Scan for the cell matching the given text and deliver its (x, y) coordinate at center. 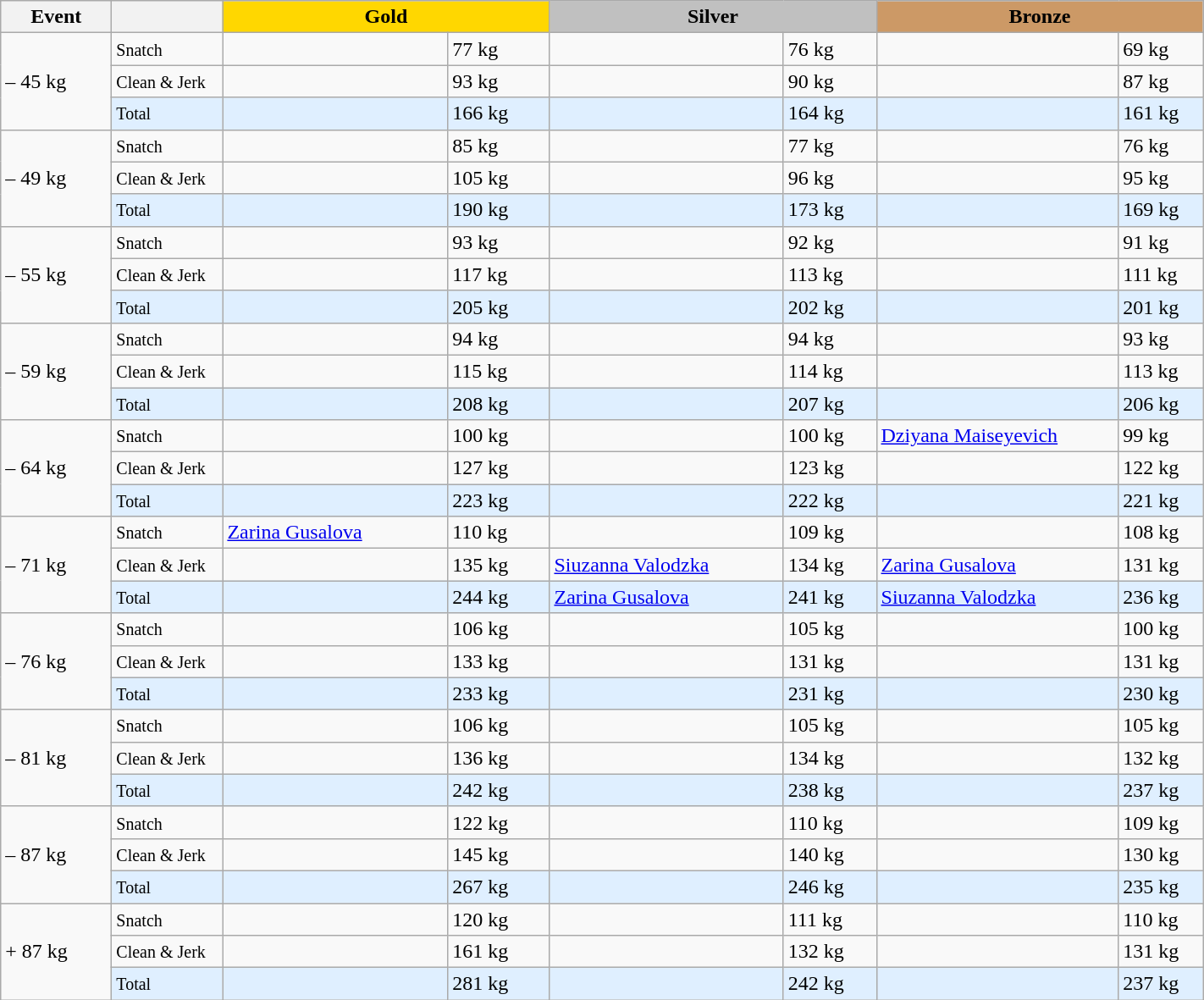
117 kg (499, 274)
267 kg (499, 887)
114 kg (830, 371)
233 kg (499, 693)
95 kg (1161, 178)
96 kg (830, 178)
208 kg (499, 404)
169 kg (1161, 210)
281 kg (499, 984)
201 kg (1161, 307)
– 64 kg (56, 468)
85 kg (499, 146)
241 kg (830, 597)
115 kg (499, 371)
230 kg (1161, 693)
205 kg (499, 307)
236 kg (1161, 597)
– 87 kg (56, 854)
164 kg (830, 113)
130 kg (1161, 854)
222 kg (830, 500)
207 kg (830, 404)
123 kg (830, 468)
190 kg (499, 210)
69 kg (1161, 49)
– 55 kg (56, 274)
206 kg (1161, 404)
166 kg (499, 113)
244 kg (499, 597)
223 kg (499, 500)
231 kg (830, 693)
Silver (713, 17)
Dziyana Maiseyevich (997, 436)
120 kg (499, 919)
90 kg (830, 81)
Gold (386, 17)
Event (56, 17)
246 kg (830, 887)
Bronze (1040, 17)
– 81 kg (56, 758)
+ 87 kg (56, 951)
238 kg (830, 790)
– 76 kg (56, 661)
– 71 kg (56, 565)
145 kg (499, 854)
87 kg (1161, 81)
173 kg (830, 210)
133 kg (499, 661)
– 45 kg (56, 81)
99 kg (1161, 436)
108 kg (1161, 533)
91 kg (1161, 242)
135 kg (499, 565)
– 49 kg (56, 178)
235 kg (1161, 887)
221 kg (1161, 500)
127 kg (499, 468)
– 59 kg (56, 371)
140 kg (830, 854)
92 kg (830, 242)
136 kg (499, 758)
202 kg (830, 307)
